Extract the [x, y] coordinate from the center of the cell holding the provided text.  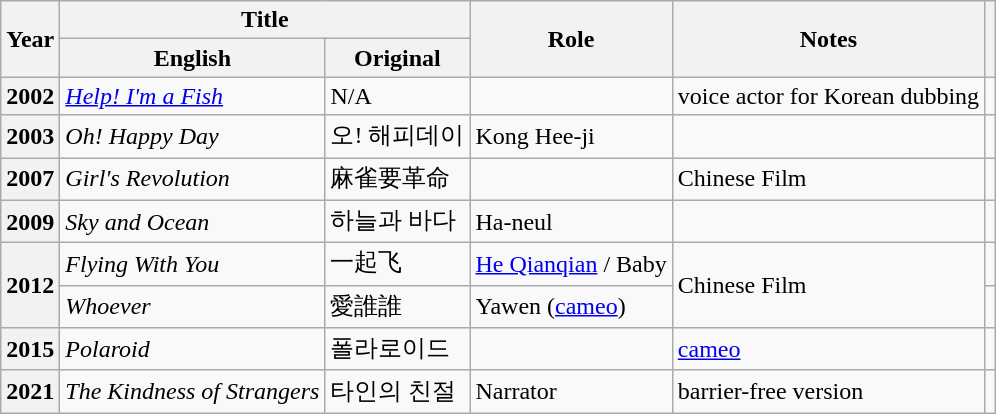
Help! I'm a Fish [192, 96]
Narrator [571, 392]
오! 해피데이 [398, 136]
Sky and Ocean [192, 222]
Ha-neul [571, 222]
Yawen (cameo) [571, 306]
2002 [30, 96]
Oh! Happy Day [192, 136]
barrier-free version [828, 392]
2012 [30, 286]
2021 [30, 392]
Polaroid [192, 350]
Whoever [192, 306]
2009 [30, 222]
Girl's Revolution [192, 180]
Role [571, 39]
타인의 친절 [398, 392]
Flying With You [192, 264]
2007 [30, 180]
voice actor for Korean dubbing [828, 96]
He Qianqian / Baby [571, 264]
English [192, 58]
Year [30, 39]
Kong Hee-ji [571, 136]
Title [265, 20]
Notes [828, 39]
愛誰誰 [398, 306]
2003 [30, 136]
麻雀要革命 [398, 180]
一起飞 [398, 264]
폴라로이드 [398, 350]
cameo [828, 350]
하늘과 바다 [398, 222]
2015 [30, 350]
Original [398, 58]
The Kindness of Strangers [192, 392]
N/A [398, 96]
